Pinpoint the cell where the given text exists, returning its [X, Y] midpoint coordinate. 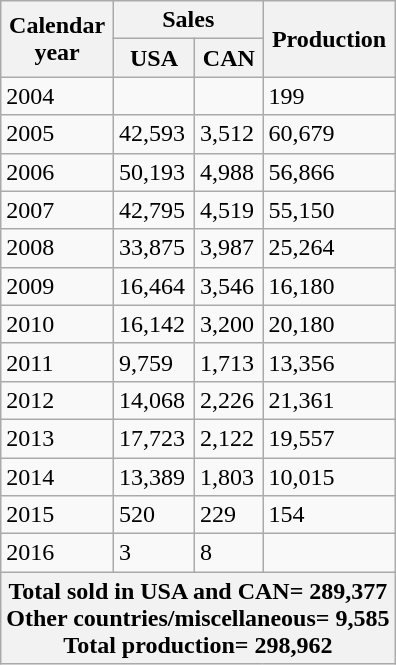
2012 [58, 400]
60,679 [329, 134]
Production [329, 39]
50,193 [154, 172]
229 [229, 515]
3 [154, 553]
CAN [229, 58]
3,200 [229, 324]
4,988 [229, 172]
520 [154, 515]
21,361 [329, 400]
2010 [58, 324]
42,593 [154, 134]
2004 [58, 96]
3,512 [229, 134]
3,987 [229, 248]
Sales [188, 20]
2009 [58, 286]
55,150 [329, 210]
10,015 [329, 477]
20,180 [329, 324]
2015 [58, 515]
16,142 [154, 324]
2,226 [229, 400]
1,803 [229, 477]
16,180 [329, 286]
2013 [58, 438]
3,546 [229, 286]
154 [329, 515]
2014 [58, 477]
2006 [58, 172]
33,875 [154, 248]
56,866 [329, 172]
2016 [58, 553]
17,723 [154, 438]
19,557 [329, 438]
2007 [58, 210]
2,122 [229, 438]
13,389 [154, 477]
8 [229, 553]
2005 [58, 134]
1,713 [229, 362]
2011 [58, 362]
2008 [58, 248]
199 [329, 96]
14,068 [154, 400]
13,356 [329, 362]
USA [154, 58]
42,795 [154, 210]
9,759 [154, 362]
Total sold in USA and CAN= 289,377Other countries/miscellaneous= 9,585Total production= 298,962 [198, 618]
4,519 [229, 210]
25,264 [329, 248]
16,464 [154, 286]
Calendaryear [58, 39]
